Return the [X, Y] coordinate for the center point of the cell that contains the specified text.  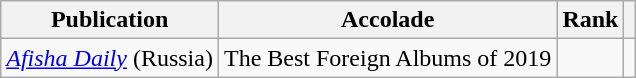
Publication [110, 20]
Accolade [387, 20]
Afisha Daily (Russia) [110, 58]
The Best Foreign Albums of 2019 [387, 58]
Rank [590, 20]
